Provide the [x, y] coordinate of the cell's center where the given text is located.  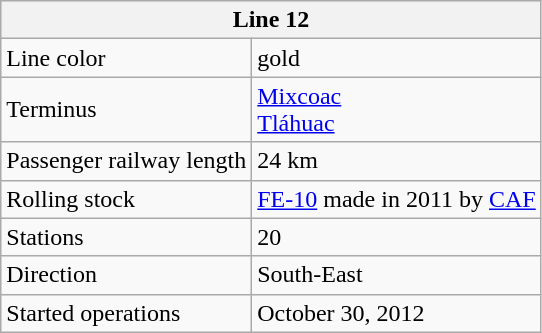
South-East [397, 275]
FE-10 made in 2011 by CAF [397, 199]
Started operations [126, 313]
Stations [126, 237]
Terminus [126, 110]
gold [397, 58]
Direction [126, 275]
24 km [397, 161]
20 [397, 237]
Mixcoac Tláhuac [397, 110]
October 30, 2012 [397, 313]
Line 12 [271, 20]
Rolling stock [126, 199]
Passenger railway length [126, 161]
Line color [126, 58]
